For the text-containing cell, return its midpoint in (X, Y) coordinate format. 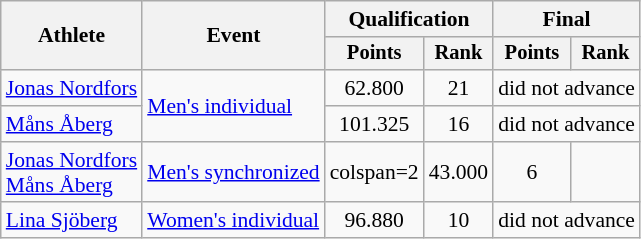
101.325 (374, 124)
Event (233, 36)
Qualification (410, 19)
10 (458, 221)
Jonas Nordfors (72, 88)
colspan=2 (374, 172)
Women's individual (233, 221)
43.000 (458, 172)
Jonas NordforsMåns Åberg (72, 172)
16 (458, 124)
Men's individual (233, 106)
21 (458, 88)
Athlete (72, 36)
6 (532, 172)
Måns Åberg (72, 124)
Final (566, 19)
Lina Sjöberg (72, 221)
62.800 (374, 88)
96.880 (374, 221)
Men's synchronized (233, 172)
